Find where the given text appears and provide that cell's center as (x, y) coordinate. 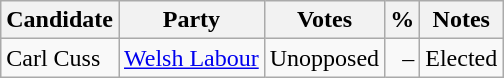
% (402, 20)
Unopposed (324, 58)
Carl Cuss (60, 58)
– (402, 58)
Notes (462, 20)
Welsh Labour (191, 58)
Candidate (60, 20)
Party (191, 20)
Votes (324, 20)
Elected (462, 58)
